Output the [X, Y] coordinate of the center of the cell containing the given text.  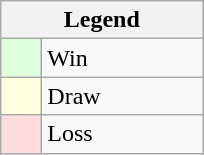
Win [122, 58]
Legend [102, 20]
Loss [122, 134]
Draw [122, 96]
